Determine the (x, y) coordinate at the center of the cell enclosing the given text.  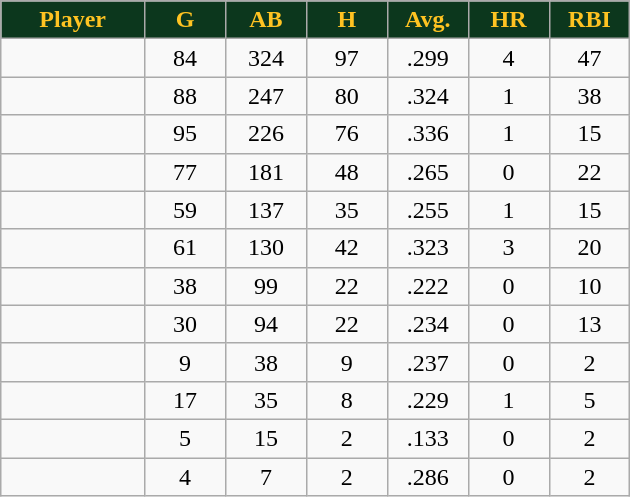
.255 (428, 210)
.229 (428, 400)
HR (508, 20)
10 (590, 286)
247 (266, 96)
30 (186, 324)
.323 (428, 248)
76 (346, 134)
H (346, 20)
G (186, 20)
47 (590, 58)
.299 (428, 58)
42 (346, 248)
324 (266, 58)
.234 (428, 324)
48 (346, 172)
3 (508, 248)
130 (266, 248)
94 (266, 324)
97 (346, 58)
Avg. (428, 20)
AB (266, 20)
.237 (428, 362)
.336 (428, 134)
.286 (428, 477)
99 (266, 286)
61 (186, 248)
Player (73, 20)
59 (186, 210)
77 (186, 172)
17 (186, 400)
.324 (428, 96)
RBI (590, 20)
7 (266, 477)
8 (346, 400)
137 (266, 210)
.133 (428, 438)
80 (346, 96)
84 (186, 58)
95 (186, 134)
226 (266, 134)
181 (266, 172)
.265 (428, 172)
88 (186, 96)
20 (590, 248)
.222 (428, 286)
13 (590, 324)
